From the cell containing the given text, extract its center point as [X, Y] coordinate. 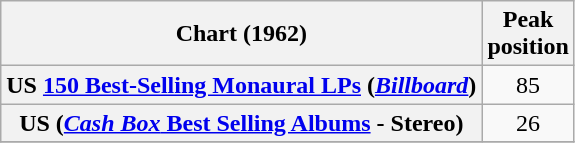
85 [528, 85]
US (Cash Box Best Selling Albums - Stereo) [242, 123]
Peakposition [528, 34]
US 150 Best-Selling Monaural LPs (Billboard) [242, 85]
26 [528, 123]
Chart (1962) [242, 34]
